Pinpoint the cell where the given text exists, returning its (X, Y) midpoint coordinate. 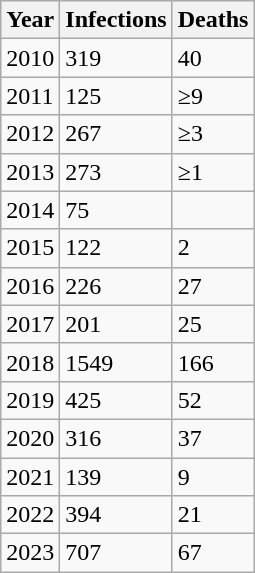
166 (213, 362)
125 (116, 96)
319 (116, 58)
75 (116, 210)
2016 (30, 286)
2015 (30, 248)
67 (213, 553)
707 (116, 553)
226 (116, 286)
Year (30, 20)
9 (213, 477)
2020 (30, 438)
52 (213, 400)
≥9 (213, 96)
2022 (30, 515)
2014 (30, 210)
2011 (30, 96)
394 (116, 515)
122 (116, 248)
2017 (30, 324)
27 (213, 286)
25 (213, 324)
40 (213, 58)
≥3 (213, 134)
2 (213, 248)
267 (116, 134)
≥1 (213, 172)
21 (213, 515)
2018 (30, 362)
273 (116, 172)
1549 (116, 362)
2013 (30, 172)
139 (116, 477)
Infections (116, 20)
425 (116, 400)
201 (116, 324)
2012 (30, 134)
2023 (30, 553)
Deaths (213, 20)
37 (213, 438)
2019 (30, 400)
316 (116, 438)
2010 (30, 58)
2021 (30, 477)
